Return the [X, Y] coordinate for the center point of the cell that contains the specified text.  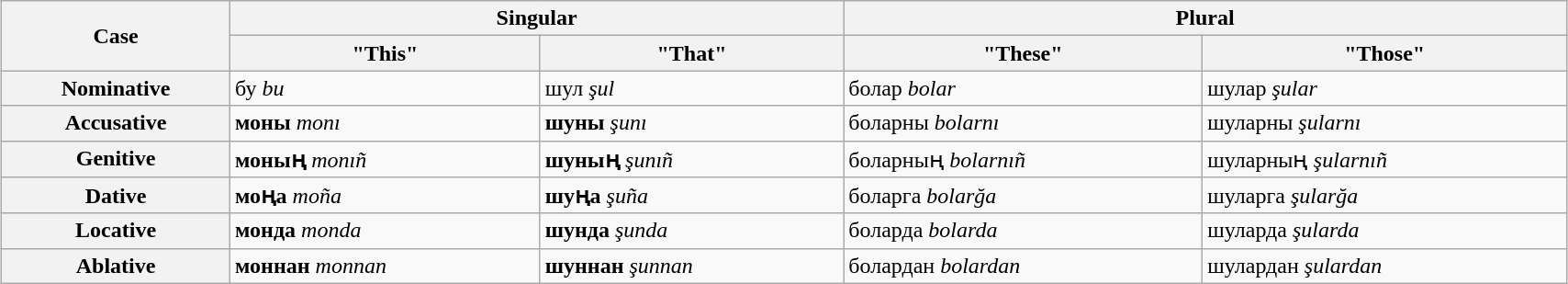
Accusative [116, 123]
болардан bolardan [1023, 266]
монда monda [386, 231]
Ablative [116, 266]
Singular [537, 18]
болар bolar [1023, 88]
шуларның şularnıñ [1384, 159]
шуннан şunnan [691, 266]
моңа moña [386, 196]
боларның bolarnıñ [1023, 159]
моннан monnan [386, 266]
Nominative [116, 88]
бу bu [386, 88]
шуңа şuña [691, 196]
шуларда şularda [1384, 231]
"This" [386, 53]
шулардан şulardan [1384, 266]
шуларга şularğa [1384, 196]
шул şul [691, 88]
Plural [1205, 18]
шулар şular [1384, 88]
моны monı [386, 123]
шуны şunı [691, 123]
шуның şunıñ [691, 159]
Dative [116, 196]
боларны bolarnı [1023, 123]
"These" [1023, 53]
"Those" [1384, 53]
боларда bolarda [1023, 231]
боларга bolarğa [1023, 196]
Locative [116, 231]
моның monıñ [386, 159]
"That" [691, 53]
шунда şunda [691, 231]
шуларны şularnı [1384, 123]
Genitive [116, 159]
Case [116, 36]
